Return (X, Y) of the center of cell containing provided text 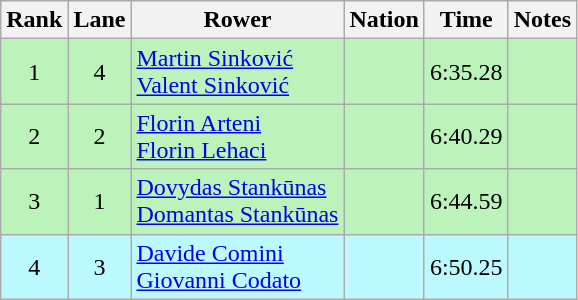
6:50.25 (466, 266)
Rower (238, 20)
6:44.59 (466, 202)
Martin SinkovićValent Sinković (238, 72)
6:40.29 (466, 136)
Dovydas StankūnasDomantas Stankūnas (238, 202)
Rank (34, 20)
Time (466, 20)
Florin ArteniFlorin Lehaci (238, 136)
Lane (100, 20)
6:35.28 (466, 72)
Nation (384, 20)
Davide CominiGiovanni Codato (238, 266)
Notes (542, 20)
